Output the [X, Y] coordinate of the center of the cell containing the given text.  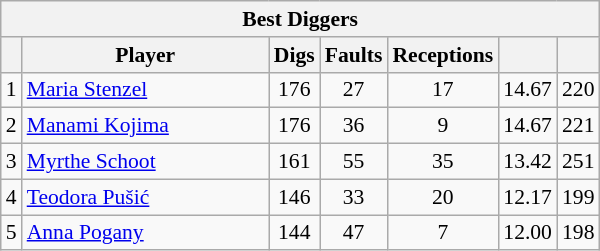
1 [12, 90]
13.42 [528, 162]
3 [12, 162]
Manami Kojima [146, 126]
2 [12, 126]
Teodora Pušić [146, 197]
251 [578, 162]
36 [354, 126]
221 [578, 126]
9 [442, 126]
33 [354, 197]
7 [442, 233]
Maria Stenzel [146, 90]
17 [442, 90]
4 [12, 197]
20 [442, 197]
55 [354, 162]
198 [578, 233]
35 [442, 162]
Best Diggers [300, 19]
12.17 [528, 197]
199 [578, 197]
Anna Pogany [146, 233]
27 [354, 90]
Receptions [442, 55]
144 [294, 233]
Faults [354, 55]
12.00 [528, 233]
220 [578, 90]
47 [354, 233]
146 [294, 197]
161 [294, 162]
Player [146, 55]
Digs [294, 55]
Myrthe Schoot [146, 162]
5 [12, 233]
